Identify which cell holds the provided text, then report its [x, y] central coordinate. 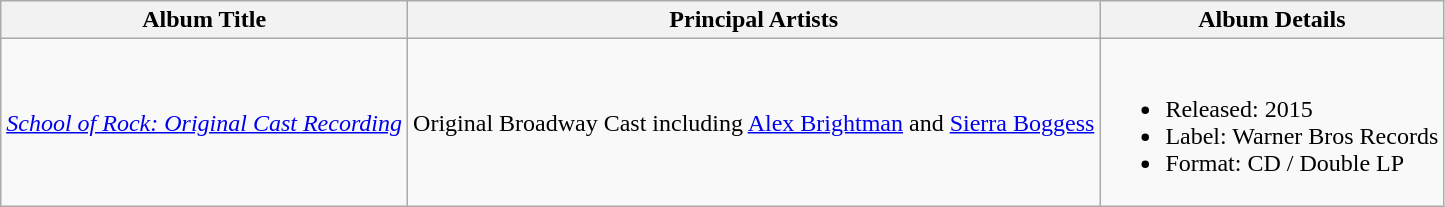
School of Rock: Original Cast Recording [204, 122]
Original Broadway Cast including Alex Brightman and Sierra Boggess [754, 122]
Album Title [204, 20]
Released: 2015Label: Warner Bros RecordsFormat: CD / Double LP [1272, 122]
Album Details [1272, 20]
Principal Artists [754, 20]
